From the cell containing the given text, extract its center point as [X, Y] coordinate. 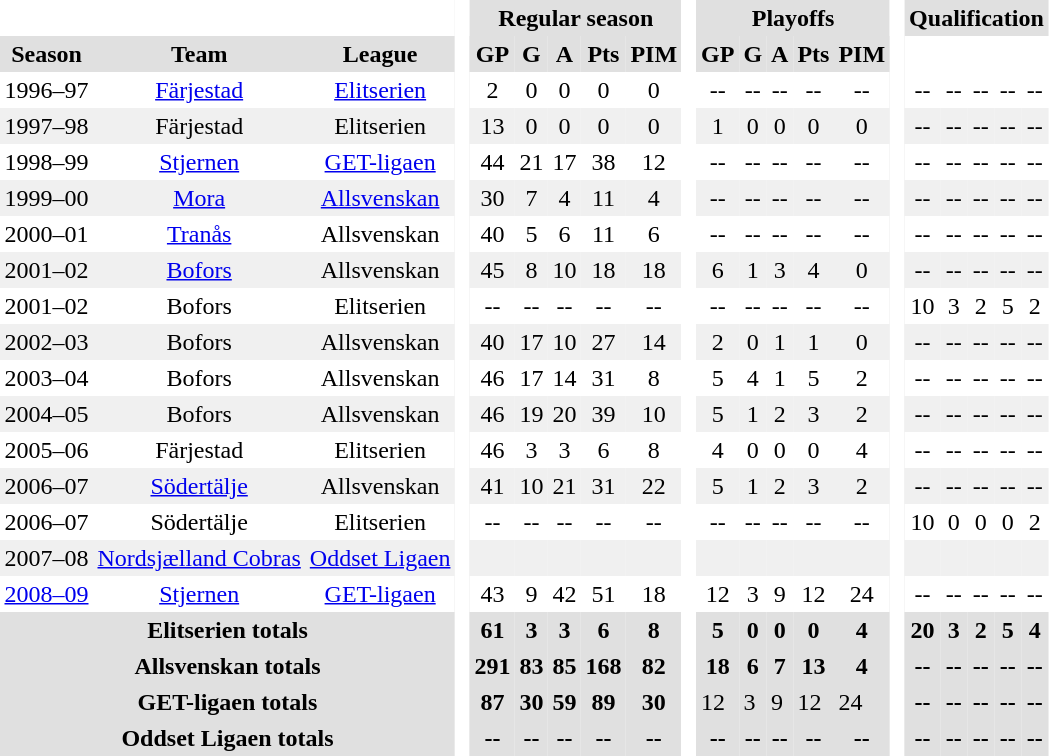
39 [604, 414]
Oddset Ligaen [380, 558]
2005–06 [46, 450]
Allsvenskan totals [228, 666]
Qualification [977, 18]
Regular season [576, 18]
43 [492, 594]
45 [492, 270]
Nordsjælland Cobras [199, 558]
1997–98 [46, 126]
League [380, 54]
42 [564, 594]
168 [604, 666]
Oddset Ligaen totals [228, 738]
85 [564, 666]
27 [604, 342]
2004–05 [46, 414]
61 [492, 630]
Tranås [199, 234]
44 [492, 162]
1999–00 [46, 198]
87 [492, 702]
19 [532, 414]
2000–01 [46, 234]
291 [492, 666]
2007–08 [46, 558]
2002–03 [46, 342]
Season [46, 54]
2003–04 [46, 378]
59 [564, 702]
GET-ligaen totals [228, 702]
Playoffs [794, 18]
Team [199, 54]
22 [654, 486]
89 [604, 702]
Elitserien totals [228, 630]
2008–09 [46, 594]
Mora [199, 198]
41 [492, 486]
82 [654, 666]
38 [604, 162]
1996–97 [46, 90]
1998–99 [46, 162]
83 [532, 666]
51 [604, 594]
